For the text-containing cell, return its midpoint in (x, y) coordinate format. 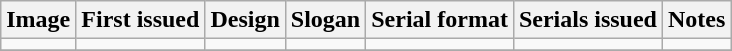
Image (38, 20)
Serials issued (588, 20)
Design (245, 20)
Slogan (325, 20)
Serial format (440, 20)
Notes (696, 20)
First issued (140, 20)
